Scan for the cell matching the given text and deliver its (x, y) coordinate at center. 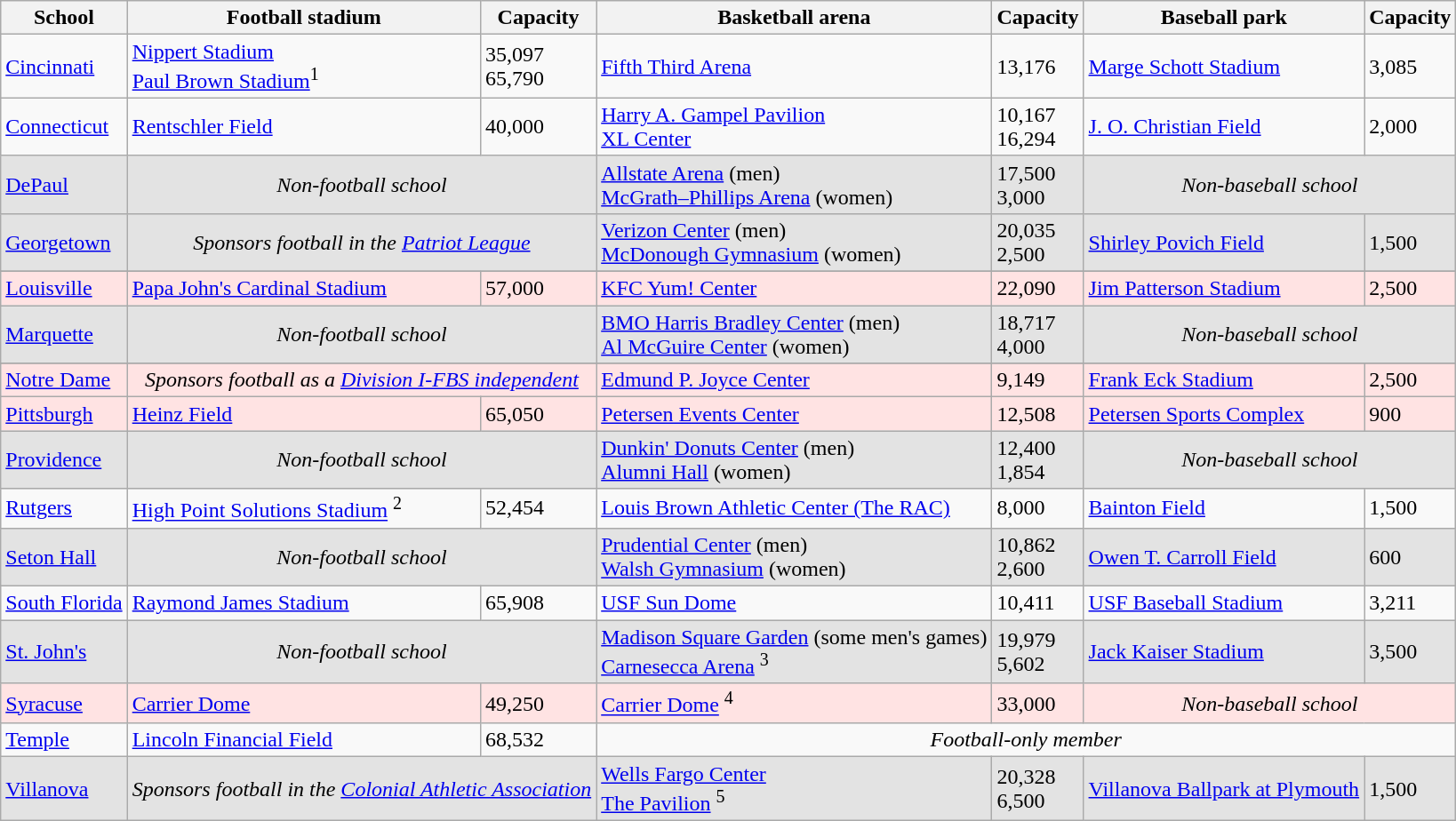
Temple (64, 740)
School (64, 18)
Sponsors football in the Colonial Athletic Association (362, 789)
68,532 (538, 740)
2,000 (1410, 126)
900 (1410, 414)
13,176 (1038, 67)
3,085 (1410, 67)
High Point Solutions Stadium 2 (304, 508)
Petersen Sports Complex (1224, 414)
35,09765,790 (538, 67)
Louisville (64, 289)
Seton Hall (64, 556)
Carrier Dome (304, 704)
Fifth Third Arena (795, 67)
Frank Eck Stadium (1224, 380)
Prudential Center (men)Walsh Gymnasium (women) (795, 556)
10,16716,294 (1038, 126)
Syracuse (64, 704)
Notre Dame (64, 380)
Marge Schott Stadium (1224, 67)
Petersen Events Center (795, 414)
9,149 (1038, 380)
Georgetown (64, 242)
Rentschler Field (304, 126)
Madison Square Garden (some men's games)Carnesecca Arena 3 (795, 652)
Sponsors football in the Patriot League (362, 242)
USF Baseball Stadium (1224, 602)
Bainton Field (1224, 508)
Raymond James Stadium (304, 602)
Jack Kaiser Stadium (1224, 652)
Shirley Povich Field (1224, 242)
Baseball park (1224, 18)
Providence (64, 460)
65,908 (538, 602)
3,500 (1410, 652)
Owen T. Carroll Field (1224, 556)
49,250 (538, 704)
Villanova Ballpark at Plymouth (1224, 789)
Heinz Field (304, 414)
USF Sun Dome (795, 602)
DePaul (64, 185)
J. O. Christian Field (1224, 126)
Verizon Center (men)McDonough Gymnasium (women) (795, 242)
20,0352,500 (1038, 242)
600 (1410, 556)
52,454 (538, 508)
57,000 (538, 289)
Basketball arena (795, 18)
Allstate Arena (men)McGrath–Phillips Arena (women) (795, 185)
Wells Fargo CenterThe Pavilion 5 (795, 789)
KFC Yum! Center (795, 289)
Edmund P. Joyce Center (795, 380)
Pittsburgh (64, 414)
17,5003,000 (1038, 185)
12,4001,854 (1038, 460)
Connecticut (64, 126)
Papa John's Cardinal Stadium (304, 289)
Football stadium (304, 18)
Harry A. Gampel PavilionXL Center (795, 126)
BMO Harris Bradley Center (men)Al McGuire Center (women) (795, 334)
Jim Patterson Stadium (1224, 289)
40,000 (538, 126)
3,211 (1410, 602)
20,3286,500 (1038, 789)
12,508 (1038, 414)
Carrier Dome 4 (795, 704)
St. John's (64, 652)
18,7174,000 (1038, 334)
Dunkin' Donuts Center (men)Alumni Hall (women) (795, 460)
22,090 (1038, 289)
Lincoln Financial Field (304, 740)
Marquette (64, 334)
10,8622,600 (1038, 556)
8,000 (1038, 508)
Villanova (64, 789)
33,000 (1038, 704)
65,050 (538, 414)
10,411 (1038, 602)
19,9795,602 (1038, 652)
Football-only member (1026, 740)
Louis Brown Athletic Center (The RAC) (795, 508)
South Florida (64, 602)
Sponsors football as a Division I-FBS independent (362, 380)
Cincinnati (64, 67)
Rutgers (64, 508)
Nippert StadiumPaul Brown Stadium1 (304, 67)
